Find where the given text appears and provide that cell's center as (x, y) coordinate. 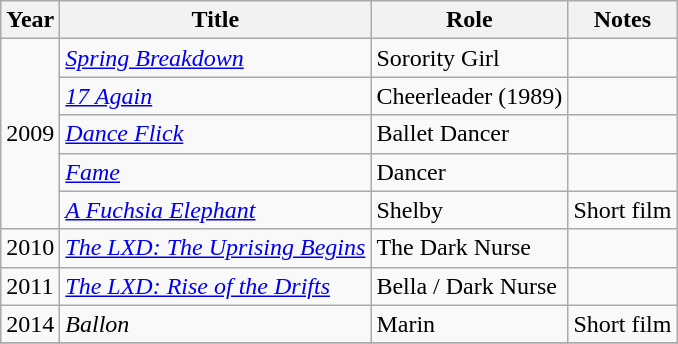
Ballet Dancer (470, 134)
Notes (622, 20)
Cheerleader (1989) (470, 96)
2009 (30, 134)
Fame (216, 172)
2014 (30, 324)
Marin (470, 324)
2011 (30, 286)
Ballon (216, 324)
A Fuchsia Elephant (216, 210)
Bella / Dark Nurse (470, 286)
Sorority Girl (470, 58)
Role (470, 20)
Shelby (470, 210)
Dance Flick (216, 134)
The Dark Nurse (470, 248)
Title (216, 20)
17 Again (216, 96)
Spring Breakdown (216, 58)
Dancer (470, 172)
The LXD: Rise of the Drifts (216, 286)
The LXD: The Uprising Begins (216, 248)
Year (30, 20)
2010 (30, 248)
